Extract the [x, y] coordinate from the center of the cell holding the provided text.  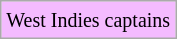
West Indies captains [88, 20]
